Provide the (X, Y) coordinate of the cell's center where the given text is located.  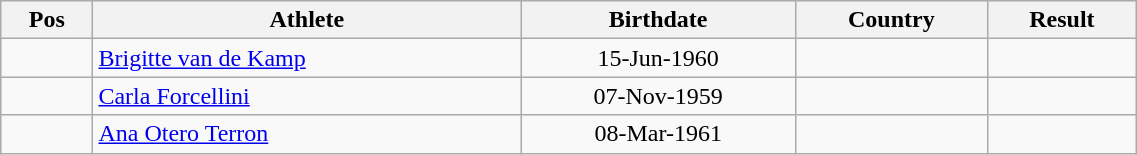
Result (1062, 20)
08-Mar-1961 (658, 134)
15-Jun-1960 (658, 58)
Country (892, 20)
07-Nov-1959 (658, 96)
Brigitte van de Kamp (307, 58)
Carla Forcellini (307, 96)
Pos (47, 20)
Ana Otero Terron (307, 134)
Birthdate (658, 20)
Athlete (307, 20)
